From the cell containing the given text, extract its center point as (x, y) coordinate. 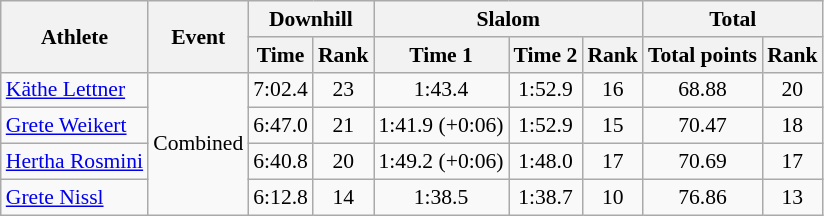
Event (198, 36)
Time 2 (546, 55)
Käthe Lettner (74, 90)
68.88 (702, 90)
Grete Nissl (74, 197)
70.47 (702, 126)
Combined (198, 143)
15 (612, 126)
70.69 (702, 162)
Total (733, 19)
1:41.9 (+0:06) (442, 126)
6:40.8 (280, 162)
14 (344, 197)
Slalom (508, 19)
Athlete (74, 36)
1:38.7 (546, 197)
7:02.4 (280, 90)
1:43.4 (442, 90)
Downhill (310, 19)
1:38.5 (442, 197)
23 (344, 90)
1:48.0 (546, 162)
21 (344, 126)
13 (792, 197)
Time (280, 55)
18 (792, 126)
10 (612, 197)
Hertha Rosmini (74, 162)
Grete Weikert (74, 126)
6:47.0 (280, 126)
Time 1 (442, 55)
Total points (702, 55)
1:49.2 (+0:06) (442, 162)
16 (612, 90)
6:12.8 (280, 197)
76.86 (702, 197)
